From the cell containing the given text, extract its center point as [X, Y] coordinate. 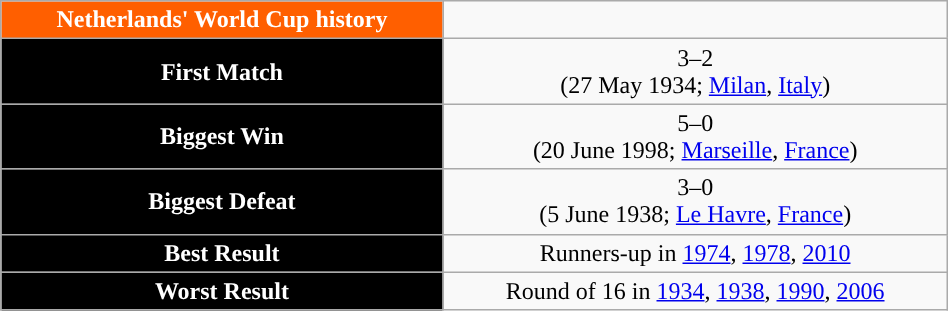
First Match [222, 72]
3–0 (5 June 1938; Le Havre, France) [695, 202]
Runners-up in 1974, 1978, 2010 [695, 253]
Round of 16 in 1934, 1938, 1990, 2006 [695, 291]
Biggest Defeat [222, 202]
Best Result [222, 253]
Netherlands' World Cup history [222, 20]
3–2 (27 May 1934; Milan, Italy) [695, 72]
Worst Result [222, 291]
5–0 (20 June 1998; Marseille, France) [695, 136]
Biggest Win [222, 136]
